Output the [X, Y] coordinate of the center of the cell containing the given text.  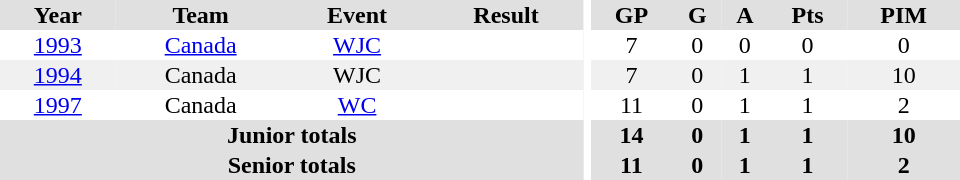
1997 [58, 105]
WC [358, 105]
PIM [904, 15]
1994 [58, 75]
1993 [58, 45]
Pts [808, 15]
Junior totals [292, 135]
GP [631, 15]
Senior totals [292, 165]
14 [631, 135]
Result [506, 15]
A [745, 15]
Event [358, 15]
Year [58, 15]
Team [201, 15]
G [698, 15]
